Identify which cell holds the provided text, then report its (x, y) central coordinate. 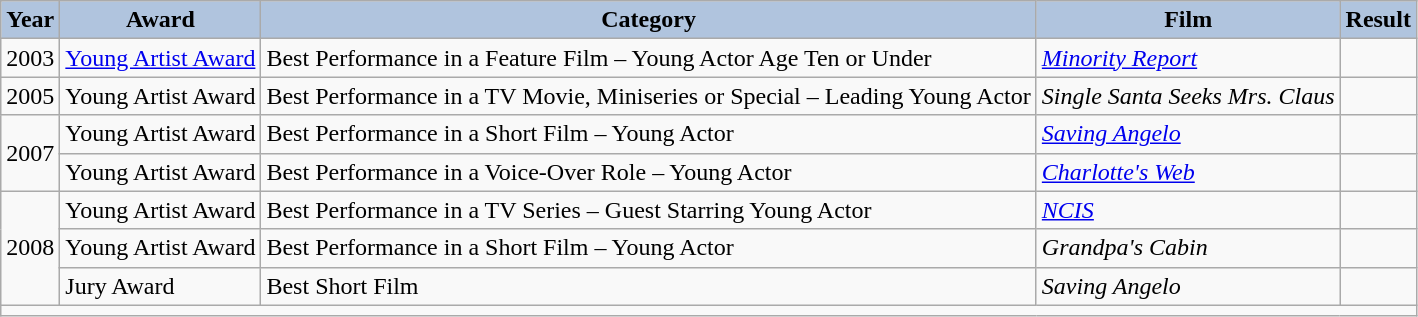
Minority Report (1188, 58)
Jury Award (160, 286)
Award (160, 20)
Film (1188, 20)
2003 (30, 58)
NCIS (1188, 210)
2008 (30, 248)
Result (1378, 20)
Single Santa Seeks Mrs. Claus (1188, 96)
Best Performance in a TV Series – Guest Starring Young Actor (648, 210)
Year (30, 20)
2005 (30, 96)
Best Performance in a TV Movie, Miniseries or Special – Leading Young Actor (648, 96)
Category (648, 20)
Best Short Film (648, 286)
Best Performance in a Voice-Over Role – Young Actor (648, 172)
Grandpa's Cabin (1188, 248)
Best Performance in a Feature Film – Young Actor Age Ten or Under (648, 58)
Charlotte's Web (1188, 172)
2007 (30, 153)
